Determine the (x, y) coordinate at the center of the cell enclosing the given text.  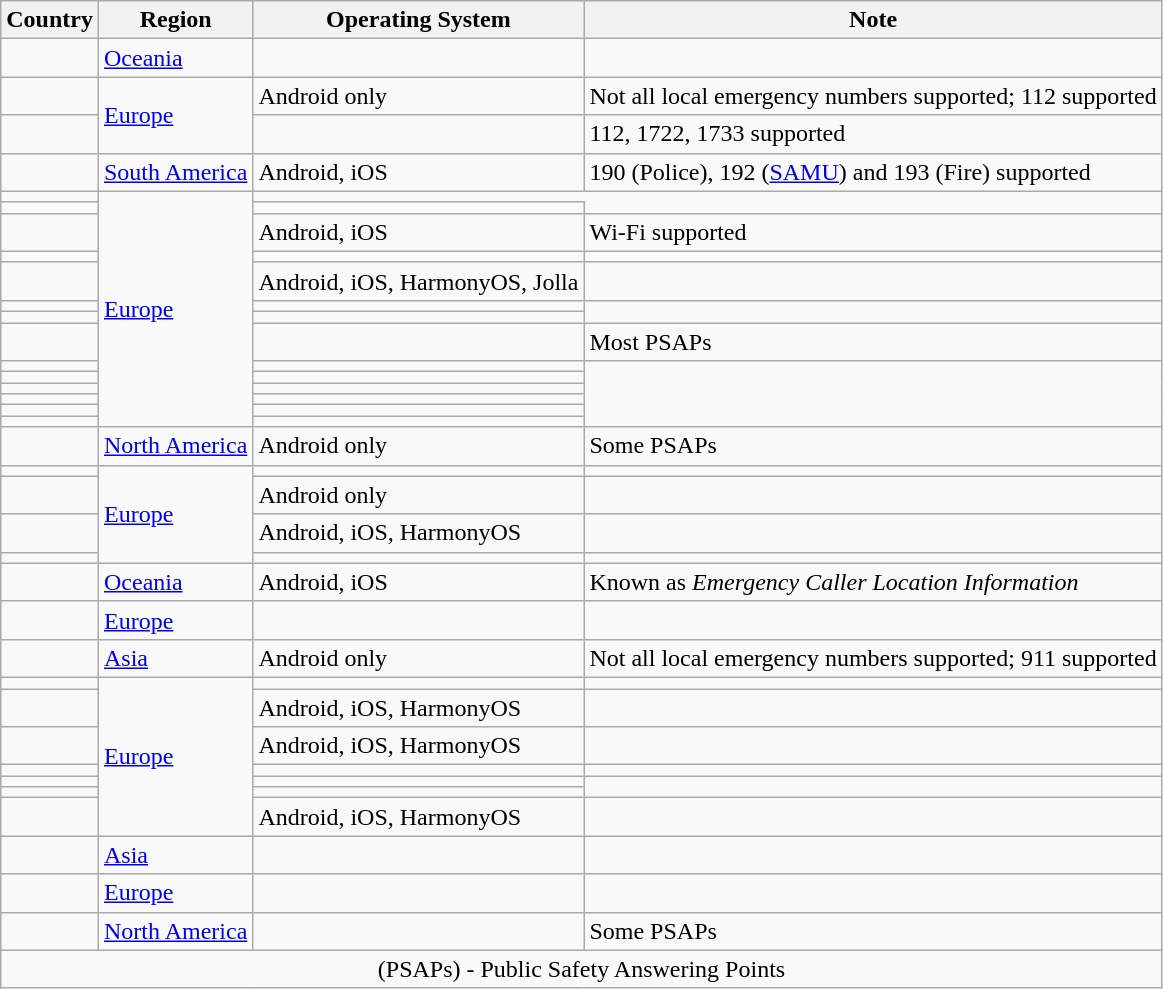
190 (Police), 192 (SAMU) and 193 (Fire) supported (873, 172)
112, 1722, 1733 supported (873, 134)
Note (873, 20)
Android, iOS, HarmonyOS, Jolla (418, 281)
Not all local emergency numbers supported; 911 supported (873, 658)
Not all local emergency numbers supported; 112 supported (873, 96)
Region (175, 20)
Known as Emergency Caller Location Information (873, 582)
Country (50, 20)
Operating System (418, 20)
(PSAPs) - Public Safety Answering Points (582, 969)
Most PSAPs (873, 341)
South America (175, 172)
Wi-Fi supported (873, 232)
